Output the (x, y) coordinate of the center of the cell containing the given text.  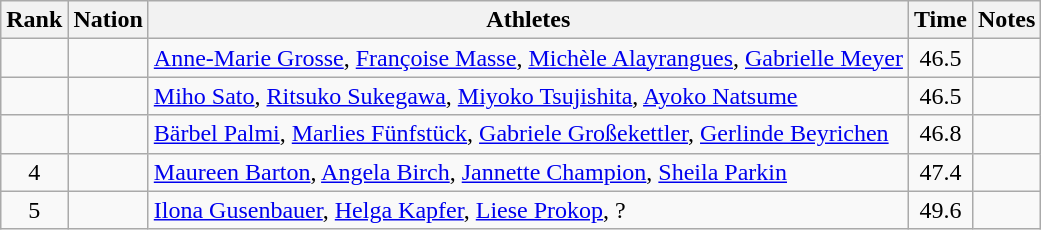
Notes (1006, 20)
4 (34, 172)
Maureen Barton, Angela Birch, Jannette Champion, Sheila Parkin (528, 172)
47.4 (940, 172)
Time (940, 20)
49.6 (940, 210)
Anne-Marie Grosse, Françoise Masse, Michèle Alayrangues, Gabrielle Meyer (528, 58)
Rank (34, 20)
Athletes (528, 20)
Bärbel Palmi, Marlies Fünfstück, Gabriele Großekettler, Gerlinde Beyrichen (528, 134)
Ilona Gusenbauer, Helga Kapfer, Liese Prokop, ? (528, 210)
5 (34, 210)
Miho Sato, Ritsuko Sukegawa, Miyoko Tsujishita, Ayoko Natsume (528, 96)
46.8 (940, 134)
Nation (108, 20)
